Scan for the cell matching the given text and deliver its (X, Y) coordinate at center. 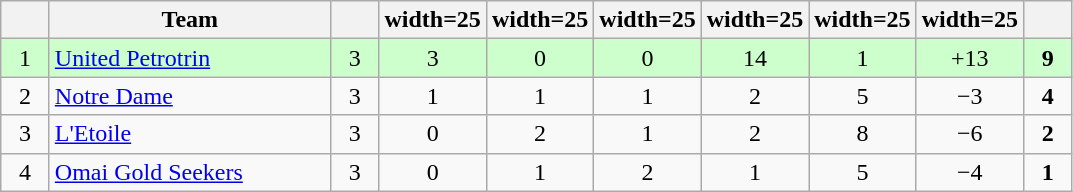
−6 (970, 134)
−3 (970, 96)
9 (1048, 58)
8 (862, 134)
14 (754, 58)
+13 (970, 58)
United Petrotrin (190, 58)
Omai Gold Seekers (190, 172)
L'Etoile (190, 134)
Notre Dame (190, 96)
−4 (970, 172)
Team (190, 20)
